Extract the (X, Y) coordinate from the center of the cell holding the provided text.  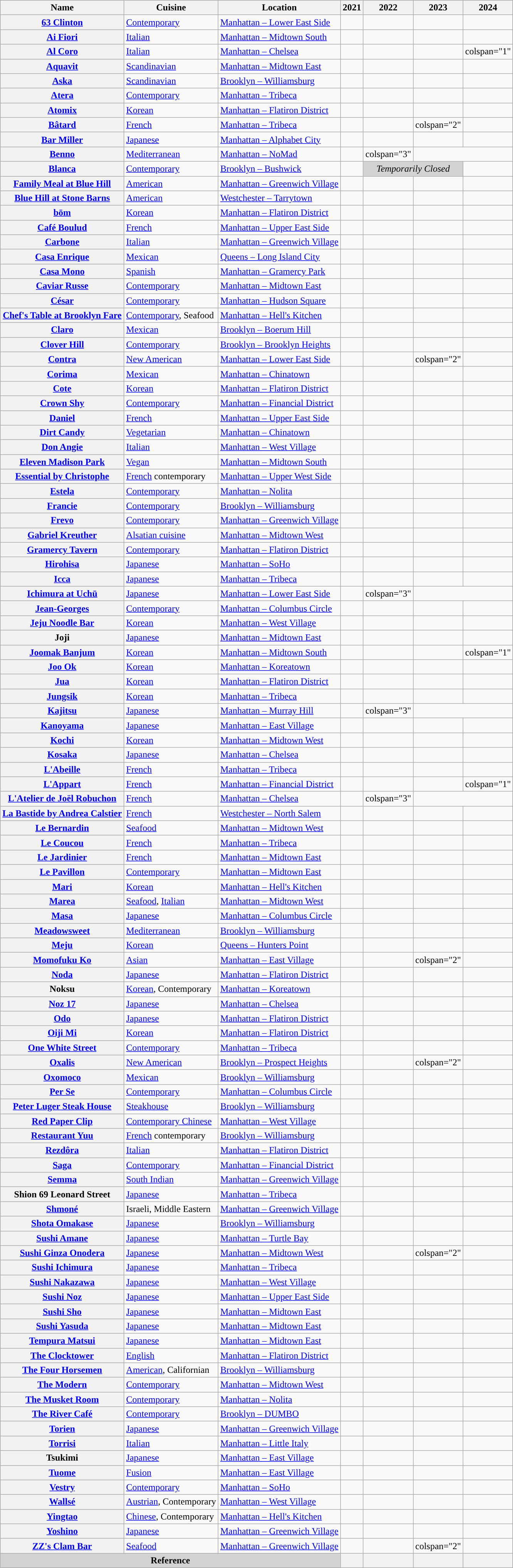
Cote (62, 388)
2023 (438, 8)
Cuisine (171, 8)
Queens – Hunters Point (279, 945)
Café Boulud (62, 227)
Jungsik (62, 696)
Joo Ok (62, 667)
Joji (62, 637)
Noda (62, 975)
Tuome (62, 1473)
Manhattan – Gramercy Park (279, 271)
Fusion (171, 1473)
Kanoyama (62, 725)
Corima (62, 374)
bōm (62, 213)
Contra (62, 359)
Benno (62, 154)
Tempura Matsui (62, 1341)
The Modern (62, 1385)
Israeli, Middle Eastern (171, 1209)
Semma (62, 1180)
La Bastide by Andrea Calstier (62, 813)
Sushi Yasuda (62, 1326)
Brooklyn – Prospect Heights (279, 1062)
Crown Shy (62, 403)
Claro (62, 330)
2022 (388, 8)
Atomix (62, 110)
English (171, 1355)
Brooklyn – DUMBO (279, 1414)
Brooklyn – Brooklyn Heights (279, 344)
Korean, Contemporary (171, 989)
Bâtard (62, 125)
Noksu (62, 989)
Manhattan – Hudson Square (279, 301)
Clover Hill (62, 344)
Manhattan – Little Italy (279, 1443)
Kochi (62, 740)
Family Meal at Blue Hill (62, 184)
Chef's Table at Brooklyn Fare (62, 315)
Sushi Nakazawa (62, 1282)
Jeju Noodle Bar (62, 623)
Alsatian cuisine (171, 535)
Casa Enrique (62, 257)
Rezdôra (62, 1150)
Oxalis (62, 1062)
Kosaka (62, 755)
César (62, 301)
Contemporary, Seafood (171, 315)
Bar Miller (62, 139)
Queens – Long Island City (279, 257)
Jean-Georges (62, 608)
Masa (62, 916)
Estela (62, 491)
Yoshino (62, 1531)
Momofuku Ko (62, 960)
American, Californian (171, 1370)
Red Paper Clip (62, 1121)
Casa Mono (62, 271)
Sushi Ginza Onodera (62, 1253)
Per Se (62, 1092)
Wallsé (62, 1502)
Name (62, 8)
Dirt Candy (62, 433)
Kajitsu (62, 711)
Chinese, Contemporary (171, 1516)
Oiji Mi (62, 1033)
Sushi Amane (62, 1238)
Oxomoco (62, 1077)
Temporarily Closed (413, 169)
Le Pavillon (62, 872)
Seafood, Italian (171, 901)
Vestry (62, 1487)
Asian (171, 960)
63 Clinton (62, 22)
Gabriel Kreuther (62, 535)
2024 (488, 8)
The Musket Room (62, 1399)
Yingtao (62, 1516)
Eleven Madison Park (62, 462)
Shmoné (62, 1209)
Le Jardinier (62, 857)
Aquavit (62, 66)
Tsukimi (62, 1458)
Peter Luger Steak House (62, 1106)
Ai Fiori (62, 37)
Odo (62, 1018)
L'Abeille (62, 769)
Steakhouse (171, 1106)
Manhattan – Turtle Bay (279, 1238)
Brooklyn – Boerum Hill (279, 330)
The River Café (62, 1414)
ZZ's Clam Bar (62, 1546)
Westchester – North Salem (279, 813)
Torien (62, 1429)
2021 (352, 8)
Noz 17 (62, 1004)
Meadowsweet (62, 931)
Hirohisa (62, 564)
Shota Omakase (62, 1224)
Carbone (62, 242)
Joomak Banjum (62, 652)
Ichimura at Uchū (62, 593)
The Clocktower (62, 1355)
Manhattan – Murray Hill (279, 711)
Meju (62, 945)
L'Atelier de Joël Robuchon (62, 799)
Manhattan – Alphabet City (279, 139)
Caviar Russe (62, 286)
Francie (62, 506)
Frevo (62, 520)
Sushi Ichimura (62, 1267)
Sushi Sho (62, 1311)
Austrian, Contemporary (171, 1502)
Le Coucou (62, 843)
Manhattan – Upper West Side (279, 476)
One White Street (62, 1048)
Spanish (171, 271)
Brooklyn – Bushwick (279, 169)
L'Appart (62, 784)
Jua (62, 682)
Icca (62, 579)
Essential by Christophe (62, 476)
Gramercy Tavern (62, 550)
Atera (62, 95)
Mari (62, 886)
Blanca (62, 169)
Torrisi (62, 1443)
South Indian (171, 1180)
Saga (62, 1165)
Le Bernardin (62, 828)
Manhattan – NoMad (279, 154)
Daniel (62, 418)
Location (279, 8)
Vegetarian (171, 433)
Marea (62, 901)
The Four Horsemen (62, 1370)
Al Coro (62, 52)
Contemporary Chinese (171, 1121)
Blue Hill at Stone Barns (62, 198)
Sushi Noz (62, 1297)
Westchester – Tarrytown (279, 198)
Aska (62, 81)
Don Angie (62, 447)
Vegan (171, 462)
Shion 69 Leonard Street (62, 1194)
Reference (170, 1560)
Restaurant Yuu (62, 1136)
